Identify which cell holds the provided text, then report its [X, Y] central coordinate. 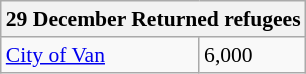
6,000 [252, 55]
City of Van [100, 55]
29 December Returned refugees [154, 19]
